Pinpoint the cell where the given text exists, returning its (x, y) midpoint coordinate. 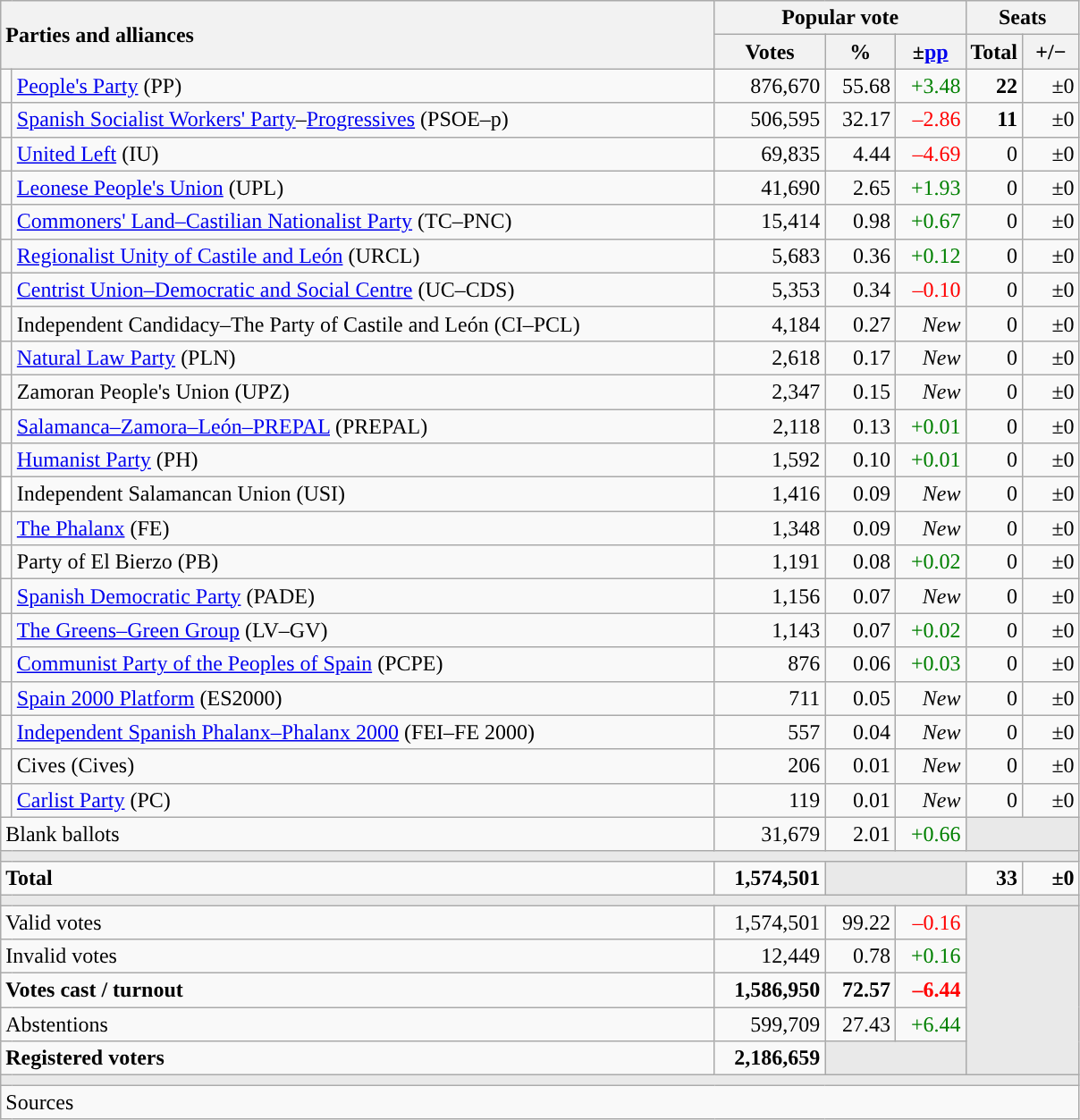
1,191 (770, 562)
Registered voters (358, 1058)
Spanish Democratic Party (PADE) (363, 596)
2,618 (770, 358)
55.68 (860, 86)
Votes cast / turnout (358, 990)
0.27 (860, 324)
The Greens–Green Group (LV–GV) (363, 630)
Zamoran People's Union (UPZ) (363, 392)
Natural Law Party (PLN) (363, 358)
Spanish Socialist Workers' Party–Progressives (PSOE–p) (363, 120)
+0.12 (930, 256)
±pp (930, 52)
2,118 (770, 426)
1,143 (770, 630)
United Left (IU) (363, 154)
Centrist Union–Democratic and Social Centre (UC–CDS) (363, 290)
5,353 (770, 290)
876,670 (770, 86)
+0.16 (930, 956)
+0.66 (930, 834)
+0.03 (930, 664)
0.98 (860, 222)
1,156 (770, 596)
+/− (1051, 52)
Communist Party of the Peoples of Spain (PCPE) (363, 664)
0.17 (860, 358)
32.17 (860, 120)
Parties and alliances (358, 35)
506,595 (770, 120)
Commoners' Land–Castilian Nationalist Party (TC–PNC) (363, 222)
41,690 (770, 188)
Sources (540, 1102)
Votes (770, 52)
–2.86 (930, 120)
69,835 (770, 154)
0.15 (860, 392)
72.57 (860, 990)
876 (770, 664)
Leonese People's Union (UPL) (363, 188)
Seats (1023, 18)
0.06 (860, 664)
People's Party (PP) (363, 86)
Cives (Cives) (363, 766)
2,347 (770, 392)
99.22 (860, 922)
31,679 (770, 834)
Popular vote (840, 18)
27.43 (860, 1024)
711 (770, 698)
11 (994, 120)
2,186,659 (770, 1058)
0.05 (860, 698)
1,416 (770, 494)
0.13 (860, 426)
5,683 (770, 256)
0.36 (860, 256)
Regionalist Unity of Castile and León (URCL) (363, 256)
Independent Candidacy–The Party of Castile and León (CI–PCL) (363, 324)
Salamanca–Zamora–León–PREPAL (PREPAL) (363, 426)
–0.16 (930, 922)
–0.10 (930, 290)
4.44 (860, 154)
2.65 (860, 188)
0.10 (860, 460)
1,592 (770, 460)
1,348 (770, 528)
–6.44 (930, 990)
557 (770, 732)
4,184 (770, 324)
+1.93 (930, 188)
% (860, 52)
+3.48 (930, 86)
–4.69 (930, 154)
Valid votes (358, 922)
2.01 (860, 834)
The Phalanx (FE) (363, 528)
119 (770, 800)
0.34 (860, 290)
Party of El Bierzo (PB) (363, 562)
Carlist Party (PC) (363, 800)
Independent Salamancan Union (USI) (363, 494)
206 (770, 766)
+0.67 (930, 222)
0.04 (860, 732)
0.08 (860, 562)
1,586,950 (770, 990)
33 (994, 878)
Invalid votes (358, 956)
+6.44 (930, 1024)
0.78 (860, 956)
22 (994, 86)
15,414 (770, 222)
Spain 2000 Platform (ES2000) (363, 698)
12,449 (770, 956)
Humanist Party (PH) (363, 460)
Blank ballots (358, 834)
Abstentions (358, 1024)
Independent Spanish Phalanx–Phalanx 2000 (FEI–FE 2000) (363, 732)
599,709 (770, 1024)
